Return the (X, Y) coordinate for the center point of the cell that contains the specified text.  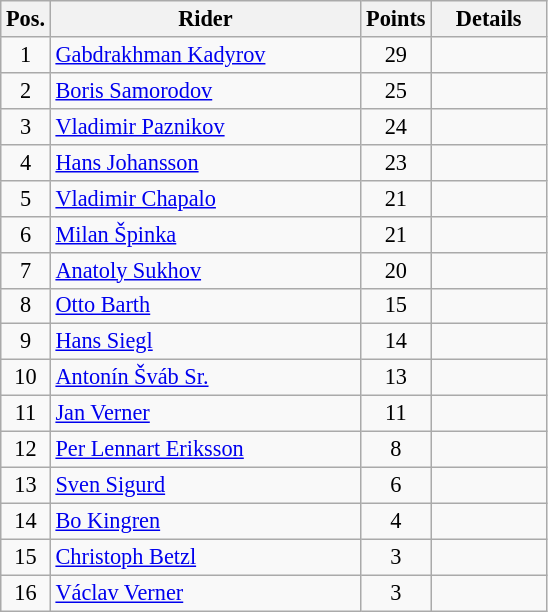
5 (26, 198)
25 (396, 90)
9 (26, 342)
1 (26, 55)
Hans Johansson (205, 162)
24 (396, 126)
Christoph Betzl (205, 557)
Gabdrakhman Kadyrov (205, 55)
Boris Samorodov (205, 90)
Per Lennart Eriksson (205, 450)
20 (396, 270)
16 (26, 593)
23 (396, 162)
Milan Špinka (205, 234)
Bo Kingren (205, 521)
Hans Siegl (205, 342)
10 (26, 378)
Otto Barth (205, 306)
Details (488, 19)
29 (396, 55)
Václav Verner (205, 593)
2 (26, 90)
Points (396, 19)
Rider (205, 19)
Jan Verner (205, 414)
Pos. (26, 19)
Vladimir Paznikov (205, 126)
Antonín Šváb Sr. (205, 378)
Anatoly Sukhov (205, 270)
Vladimir Chapalo (205, 198)
7 (26, 270)
12 (26, 450)
Sven Sigurd (205, 485)
